For the text-containing cell, return its midpoint in [X, Y] coordinate format. 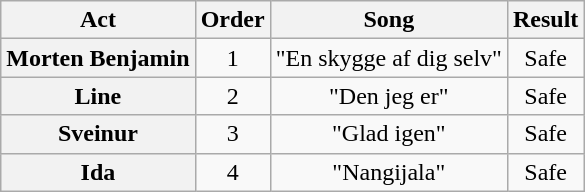
Order [232, 20]
"Den jeg er" [388, 96]
Sveinur [98, 134]
Act [98, 20]
"Glad igen" [388, 134]
2 [232, 96]
Song [388, 20]
"Nangijala" [388, 172]
Line [98, 96]
Morten Benjamin [98, 58]
Result [545, 20]
3 [232, 134]
1 [232, 58]
4 [232, 172]
Ida [98, 172]
"En skygge af dig selv" [388, 58]
